Search for the cell housing the specified text and yield its (X, Y) center coordinate. 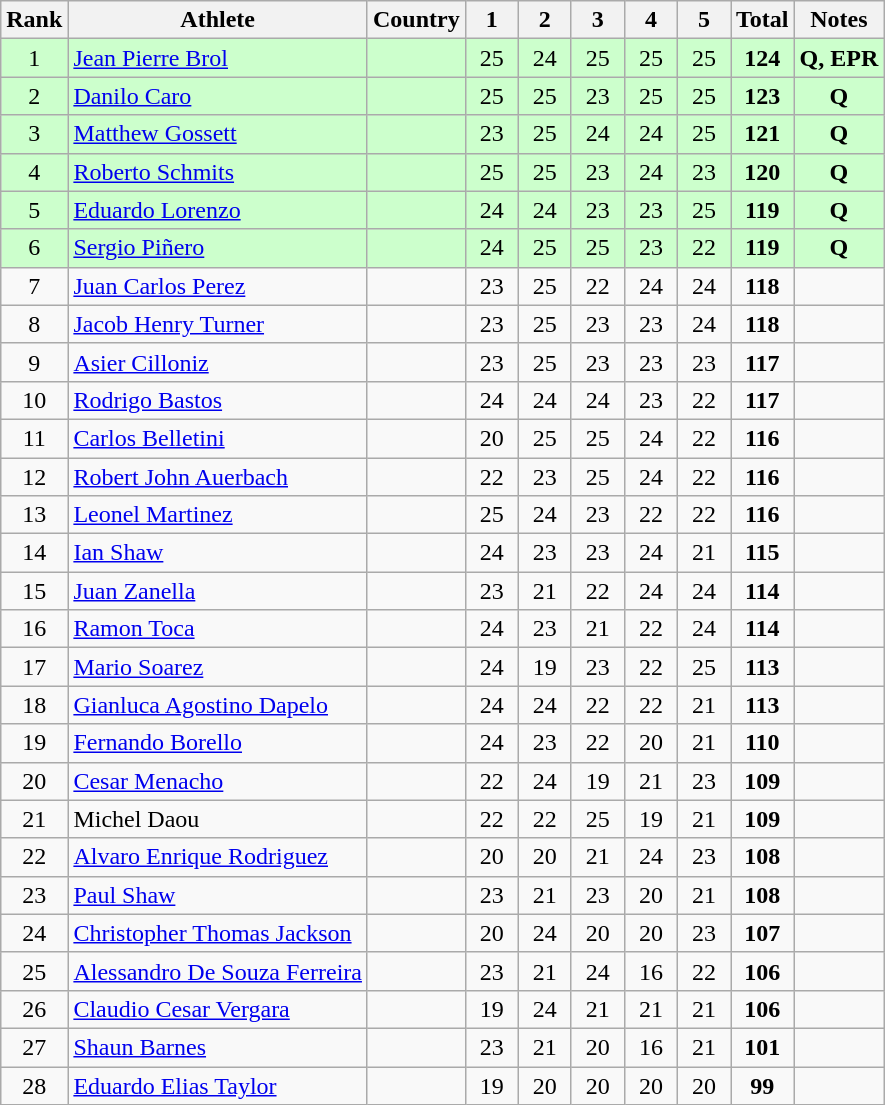
123 (763, 96)
110 (763, 743)
Country (416, 20)
6 (34, 248)
Matthew Gossett (218, 134)
Juan Zanella (218, 591)
107 (763, 933)
Ramon Toca (218, 629)
Alvaro Enrique Rodriguez (218, 857)
Gianluca Agostino Dapelo (218, 705)
26 (34, 1009)
27 (34, 1047)
9 (34, 362)
Asier Cilloniz (218, 362)
8 (34, 324)
Leonel Martinez (218, 515)
101 (763, 1047)
115 (763, 553)
Fernando Borello (218, 743)
Total (763, 20)
Q, EPR (839, 58)
18 (34, 705)
Danilo Caro (218, 96)
Michel Daou (218, 819)
Robert John Auerbach (218, 477)
Carlos Belletini (218, 438)
12 (34, 477)
Claudio Cesar Vergara (218, 1009)
17 (34, 667)
Athlete (218, 20)
Eduardo Elias Taylor (218, 1085)
28 (34, 1085)
Rank (34, 20)
Jean Pierre Brol (218, 58)
Mario Soarez (218, 667)
Alessandro De Souza Ferreira (218, 971)
7 (34, 286)
99 (763, 1085)
124 (763, 58)
Juan Carlos Perez (218, 286)
121 (763, 134)
Jacob Henry Turner (218, 324)
14 (34, 553)
10 (34, 400)
13 (34, 515)
11 (34, 438)
Eduardo Lorenzo (218, 210)
Christopher Thomas Jackson (218, 933)
Rodrigo Bastos (218, 400)
Sergio Piñero (218, 248)
15 (34, 591)
Roberto Schmits (218, 172)
Cesar Menacho (218, 781)
Paul Shaw (218, 895)
Ian Shaw (218, 553)
Notes (839, 20)
120 (763, 172)
Shaun Barnes (218, 1047)
